From the cell containing the given text, extract its center point as [X, Y] coordinate. 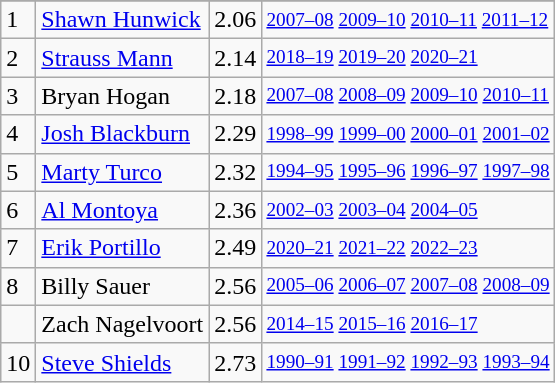
2014–15 2015–16 2016–17 [408, 324]
2.14 [236, 58]
Marty Turco [122, 172]
6 [18, 210]
2.06 [236, 20]
Erik Portillo [122, 248]
Al Montoya [122, 210]
5 [18, 172]
2020–21 2021–22 2022–23 [408, 248]
Shawn Hunwick [122, 20]
1 [18, 20]
2005–06 2006–07 2007–08 2008–09 [408, 286]
2.49 [236, 248]
Bryan Hogan [122, 96]
1990–91 1991–92 1992–93 1993–94 [408, 362]
Steve Shields [122, 362]
3 [18, 96]
2.18 [236, 96]
2018–19 2019–20 2020–21 [408, 58]
2.36 [236, 210]
Strauss Mann [122, 58]
2.32 [236, 172]
2.73 [236, 362]
1998–99 1999–00 2000–01 2001–02 [408, 134]
Billy Sauer [122, 286]
4 [18, 134]
10 [18, 362]
8 [18, 286]
2002–03 2003–04 2004–05 [408, 210]
2 [18, 58]
2.29 [236, 134]
Josh Blackburn [122, 134]
2007–08 2009–10 2010–11 2011–12 [408, 20]
1994–95 1995–96 1996–97 1997–98 [408, 172]
7 [18, 248]
2007–08 2008–09 2009–10 2010–11 [408, 96]
Zach Nagelvoort [122, 324]
